Search for the cell housing the specified text and yield its [X, Y] center coordinate. 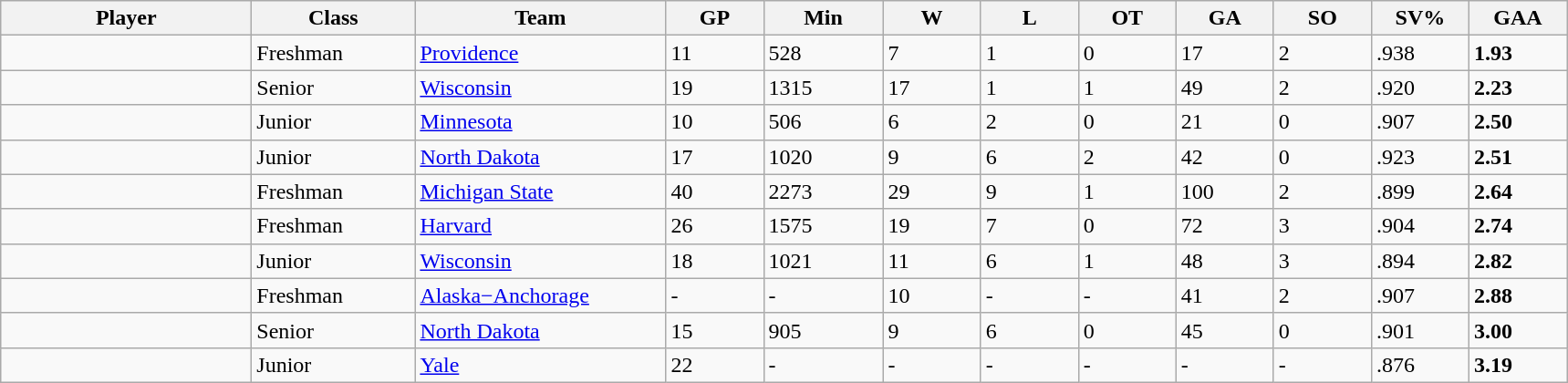
SO [1323, 18]
2.23 [1518, 88]
GAA [1518, 18]
.938 [1419, 53]
.920 [1419, 88]
22 [715, 365]
905 [823, 330]
Team [540, 18]
21 [1224, 122]
40 [715, 191]
Class [334, 18]
528 [823, 53]
3.00 [1518, 330]
2.50 [1518, 122]
OT [1127, 18]
.901 [1419, 330]
L [1029, 18]
GP [715, 18]
48 [1224, 261]
1020 [823, 157]
.923 [1419, 157]
Providence [540, 53]
Michigan State [540, 191]
1575 [823, 226]
Minnesota [540, 122]
26 [715, 226]
2.64 [1518, 191]
Harvard [540, 226]
72 [1224, 226]
W [932, 18]
Min [823, 18]
GA [1224, 18]
3.19 [1518, 365]
2.74 [1518, 226]
42 [1224, 157]
15 [715, 330]
Yale [540, 365]
SV% [1419, 18]
1.93 [1518, 53]
.894 [1419, 261]
2273 [823, 191]
1021 [823, 261]
100 [1224, 191]
.904 [1419, 226]
2.88 [1518, 295]
49 [1224, 88]
Player [126, 18]
2.82 [1518, 261]
506 [823, 122]
29 [932, 191]
41 [1224, 295]
.876 [1419, 365]
Alaska−Anchorage [540, 295]
18 [715, 261]
1315 [823, 88]
.899 [1419, 191]
2.51 [1518, 157]
45 [1224, 330]
